Locate the cell with the specified text and output its (x, y) center coordinate. 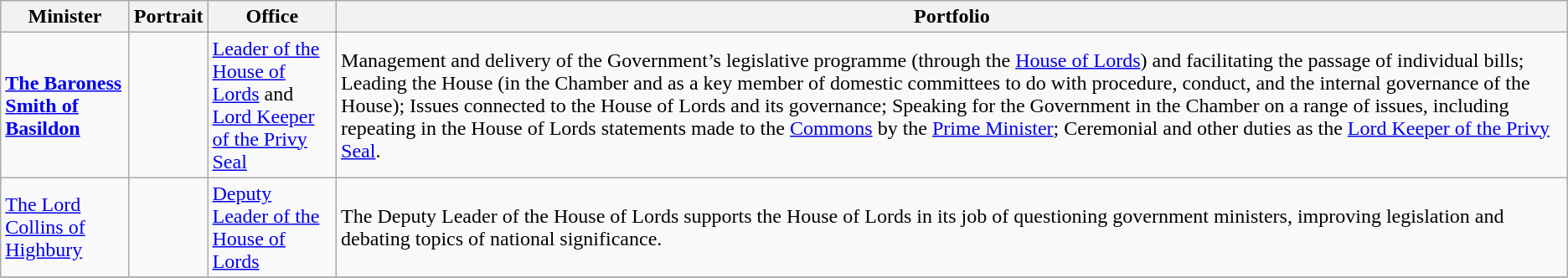
The Lord Collins of Highbury (65, 228)
Office (272, 17)
Portfolio (952, 17)
Portrait (168, 17)
Leader of the House of Lords and Lord Keeper of the Privy Seal (272, 106)
The Baroness Smith of Basildon (65, 106)
Deputy Leader of the House of Lords (272, 228)
Minister (65, 17)
